Identify which cell holds the provided text, then report its (X, Y) central coordinate. 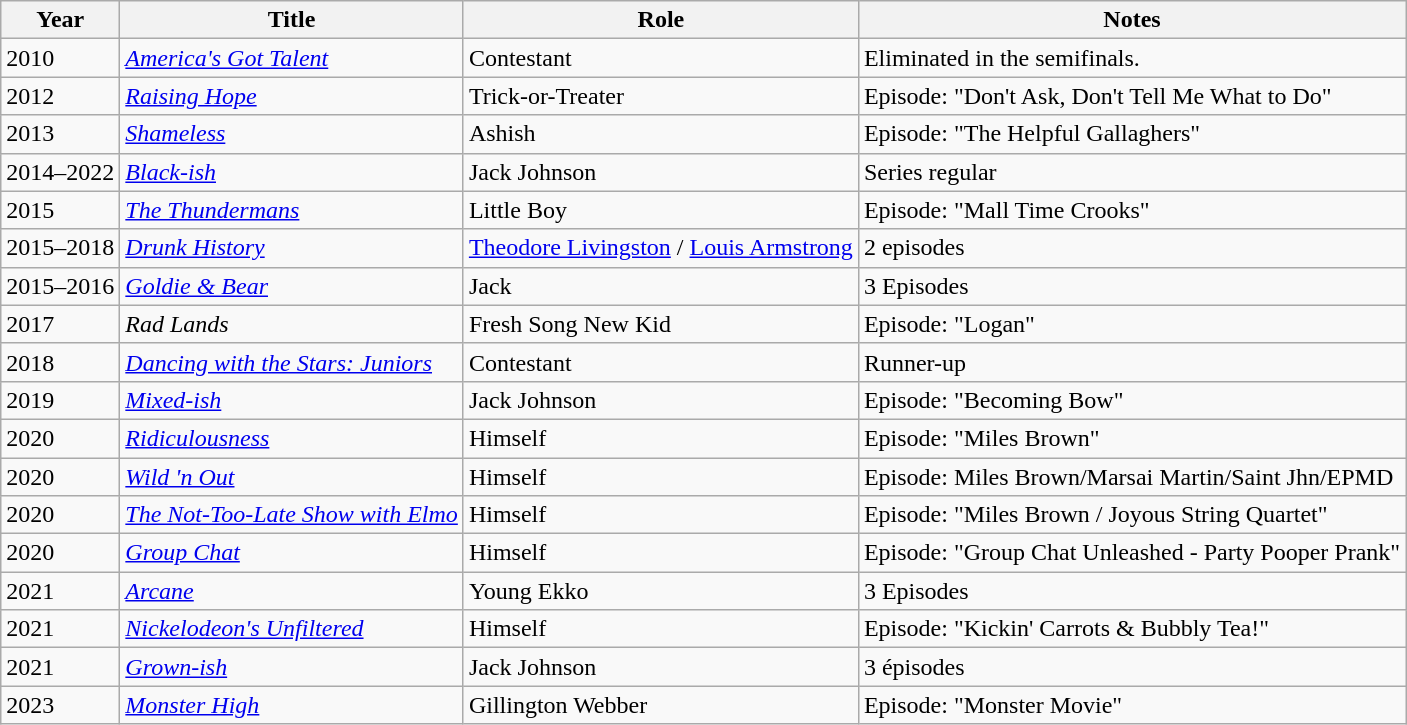
Episode: "Kickin' Carrots & Bubbly Tea!" (1132, 629)
Young Ekko (660, 591)
Little Boy (660, 210)
2015 (60, 210)
2023 (60, 705)
2010 (60, 58)
2013 (60, 134)
Episode: "Don't Ask, Don't Tell Me What to Do" (1132, 96)
Episode: "Miles Brown" (1132, 438)
Theodore Livingston / Louis Armstrong (660, 248)
Jack (660, 286)
Fresh Song New Kid (660, 324)
Shameless (292, 134)
Title (292, 20)
Episode: "Becoming Bow" (1132, 400)
Trick-or-Treater (660, 96)
Notes (1132, 20)
2018 (60, 362)
Raising Hope (292, 96)
Group Chat (292, 553)
The Not-Too-Late Show with Elmo (292, 515)
Gillington Webber (660, 705)
Series regular (1132, 172)
Episode: "The Helpful Gallaghers" (1132, 134)
Ridiculousness (292, 438)
2015–2018 (60, 248)
2019 (60, 400)
3 épisodes (1132, 667)
2 episodes (1132, 248)
Wild 'n Out (292, 477)
Black-ish (292, 172)
Monster High (292, 705)
2014–2022 (60, 172)
Dancing with the Stars: Juniors (292, 362)
The Thundermans (292, 210)
Eliminated in the semifinals. (1132, 58)
Episode: "Group Chat Unleashed - Party Pooper Prank" (1132, 553)
Drunk History (292, 248)
Episode: "Mall Time Crooks" (1132, 210)
2015–2016 (60, 286)
Grown-ish (292, 667)
Goldie & Bear (292, 286)
Year (60, 20)
America's Got Talent (292, 58)
Episode: "Miles Brown / Joyous String Quartet" (1132, 515)
Rad Lands (292, 324)
Role (660, 20)
Arcane (292, 591)
2017 (60, 324)
Episode: "Monster Movie" (1132, 705)
Nickelodeon's Unfiltered (292, 629)
Runner-up (1132, 362)
Ashish (660, 134)
Mixed-ish (292, 400)
2012 (60, 96)
Episode: "Logan" (1132, 324)
Episode: Miles Brown/Marsai Martin/Saint Jhn/EPMD (1132, 477)
